Pinpoint the cell where the given text exists, returning its (x, y) midpoint coordinate. 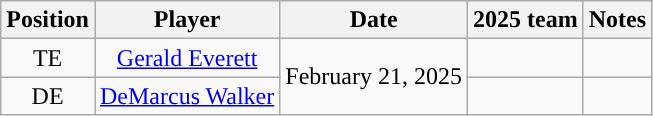
Player (186, 20)
Notes (617, 20)
TE (48, 58)
Gerald Everett (186, 58)
February 21, 2025 (374, 77)
Position (48, 20)
DeMarcus Walker (186, 96)
2025 team (526, 20)
Date (374, 20)
DE (48, 96)
